Output the [X, Y] coordinate of the center of the cell containing the given text.  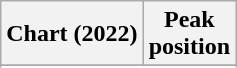
Chart (2022) [72, 34]
Peakposition [189, 34]
